Detect which cell encompasses the target text, then output its [x, y] center coordinate. 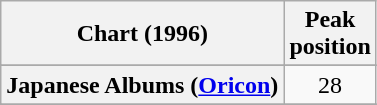
Japanese Albums (Oricon) [142, 85]
Chart (1996) [142, 34]
Peakposition [330, 34]
28 [330, 85]
